Extract the [X, Y] coordinate from the center of the cell holding the provided text.  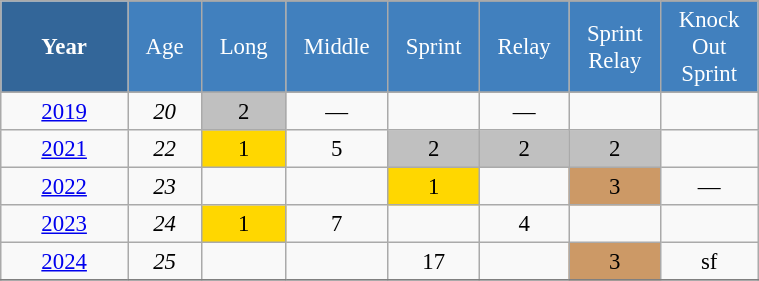
2021 [64, 149]
24 [165, 224]
Knock OutSprint [710, 47]
Relay [524, 47]
Sprint [434, 47]
2022 [64, 187]
Age [165, 47]
23 [165, 187]
SprintRelay [615, 47]
20 [165, 112]
5 [337, 149]
Middle [337, 47]
7 [337, 224]
sf [710, 262]
22 [165, 149]
Year [64, 47]
25 [165, 262]
2019 [64, 112]
17 [434, 262]
Long [244, 47]
4 [524, 224]
2024 [64, 262]
2023 [64, 224]
